Detect which cell encompasses the target text, then output its [X, Y] center coordinate. 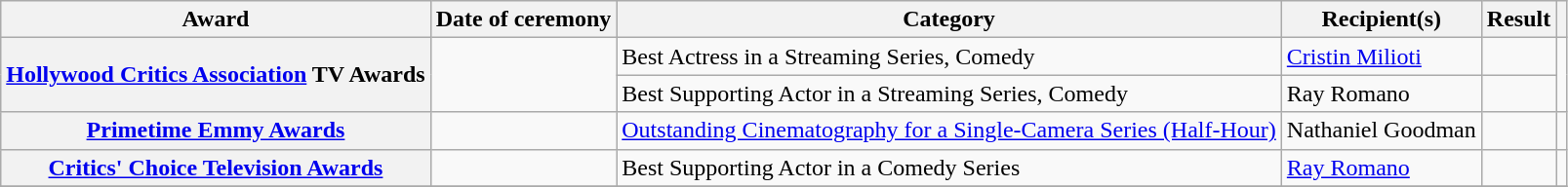
Critics' Choice Television Awards [216, 168]
Result [1518, 19]
Best Actress in a Streaming Series, Comedy [949, 56]
Best Supporting Actor in a Comedy Series [949, 168]
Award [216, 19]
Hollywood Critics Association TV Awards [216, 75]
Outstanding Cinematography for a Single-Camera Series (Half-Hour) [949, 131]
Category [949, 19]
Best Supporting Actor in a Streaming Series, Comedy [949, 93]
Date of ceremony [523, 19]
Recipient(s) [1382, 19]
Primetime Emmy Awards [216, 131]
Cristin Milioti [1382, 56]
Nathaniel Goodman [1382, 131]
